Find where the given text appears and provide that cell's center as [X, Y] coordinate. 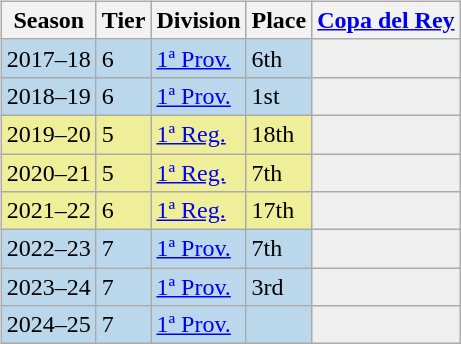
1st [279, 96]
2019–20 [48, 134]
2018–19 [48, 96]
Copa del Rey [386, 20]
3rd [279, 287]
2024–25 [48, 325]
Place [279, 20]
2021–22 [48, 211]
2017–18 [48, 58]
Tier [124, 20]
2023–24 [48, 287]
2020–21 [48, 173]
2022–23 [48, 249]
17th [279, 211]
6th [279, 58]
18th [279, 134]
Season [48, 20]
Division [198, 20]
